Return the (x, y) coordinate for the center point of the cell that contains the specified text.  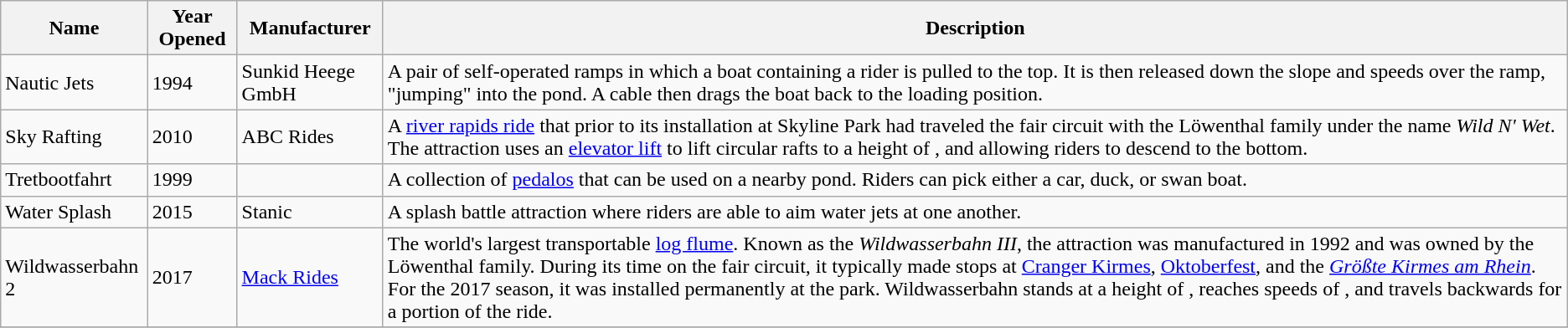
2017 (193, 278)
Stanic (310, 212)
A collection of pedalos that can be used on a nearby pond. Riders can pick either a car, duck, or swan boat. (975, 180)
1994 (193, 82)
1999 (193, 180)
Wildwasserbahn 2 (74, 278)
Water Splash (74, 212)
Description (975, 28)
Name (74, 28)
2015 (193, 212)
2010 (193, 137)
Sunkid Heege GmbH (310, 82)
Tretbootfahrt (74, 180)
Nautic Jets (74, 82)
ABC Rides (310, 137)
Year Opened (193, 28)
Mack Rides (310, 278)
A splash battle attraction where riders are able to aim water jets at one another. (975, 212)
Manufacturer (310, 28)
Sky Rafting (74, 137)
